Return (x, y) of the center of cell containing provided text 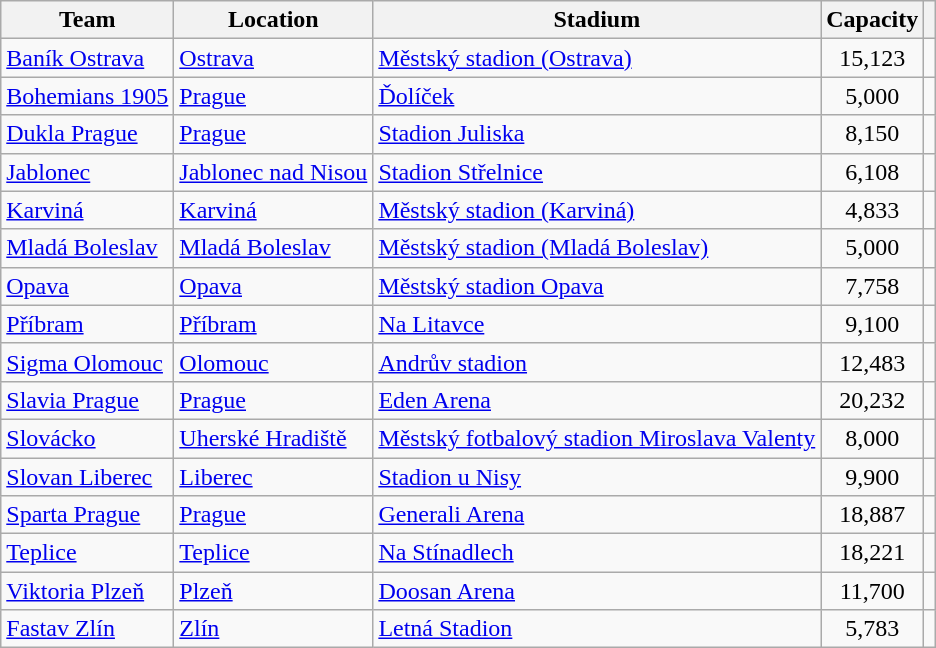
Městský stadion (Mladá Boleslav) (597, 248)
Stadium (597, 20)
9,900 (872, 477)
Eden Arena (597, 400)
Sparta Prague (88, 515)
Sigma Olomouc (88, 362)
Městský stadion (Karviná) (597, 210)
12,483 (872, 362)
Andrův stadion (597, 362)
Fastav Zlín (88, 629)
Městský stadion Opava (597, 286)
18,887 (872, 515)
8,000 (872, 438)
Dukla Prague (88, 134)
4,833 (872, 210)
7,758 (872, 286)
Jablonec (88, 172)
9,100 (872, 324)
Liberec (274, 477)
Slavia Prague (88, 400)
Ostrava (274, 58)
Team (88, 20)
Viktoria Plzeň (88, 591)
Slovan Liberec (88, 477)
Na Stínadlech (597, 553)
Doosan Arena (597, 591)
11,700 (872, 591)
Plzeň (274, 591)
Capacity (872, 20)
8,150 (872, 134)
Městský fotbalový stadion Miroslava Valenty (597, 438)
5,783 (872, 629)
Baník Ostrava (88, 58)
Location (274, 20)
15,123 (872, 58)
Ďolíček (597, 96)
Zlín (274, 629)
18,221 (872, 553)
Stadion Střelnice (597, 172)
Generali Arena (597, 515)
Olomouc (274, 362)
Na Litavce (597, 324)
Uherské Hradiště (274, 438)
Jablonec nad Nisou (274, 172)
6,108 (872, 172)
Městský stadion (Ostrava) (597, 58)
Stadion u Nisy (597, 477)
Stadion Juliska (597, 134)
Slovácko (88, 438)
Bohemians 1905 (88, 96)
20,232 (872, 400)
Letná Stadion (597, 629)
